Return the [X, Y] coordinate for the center point of the cell that contains the specified text.  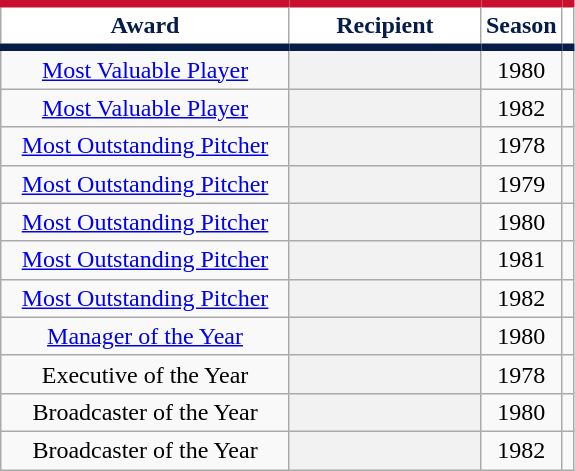
1979 [521, 184]
1981 [521, 260]
Award [146, 26]
Recipient [384, 26]
Manager of the Year [146, 336]
Executive of the Year [146, 374]
Season [521, 26]
